Provide the [X, Y] coordinate of the cell's center where the given text is located.  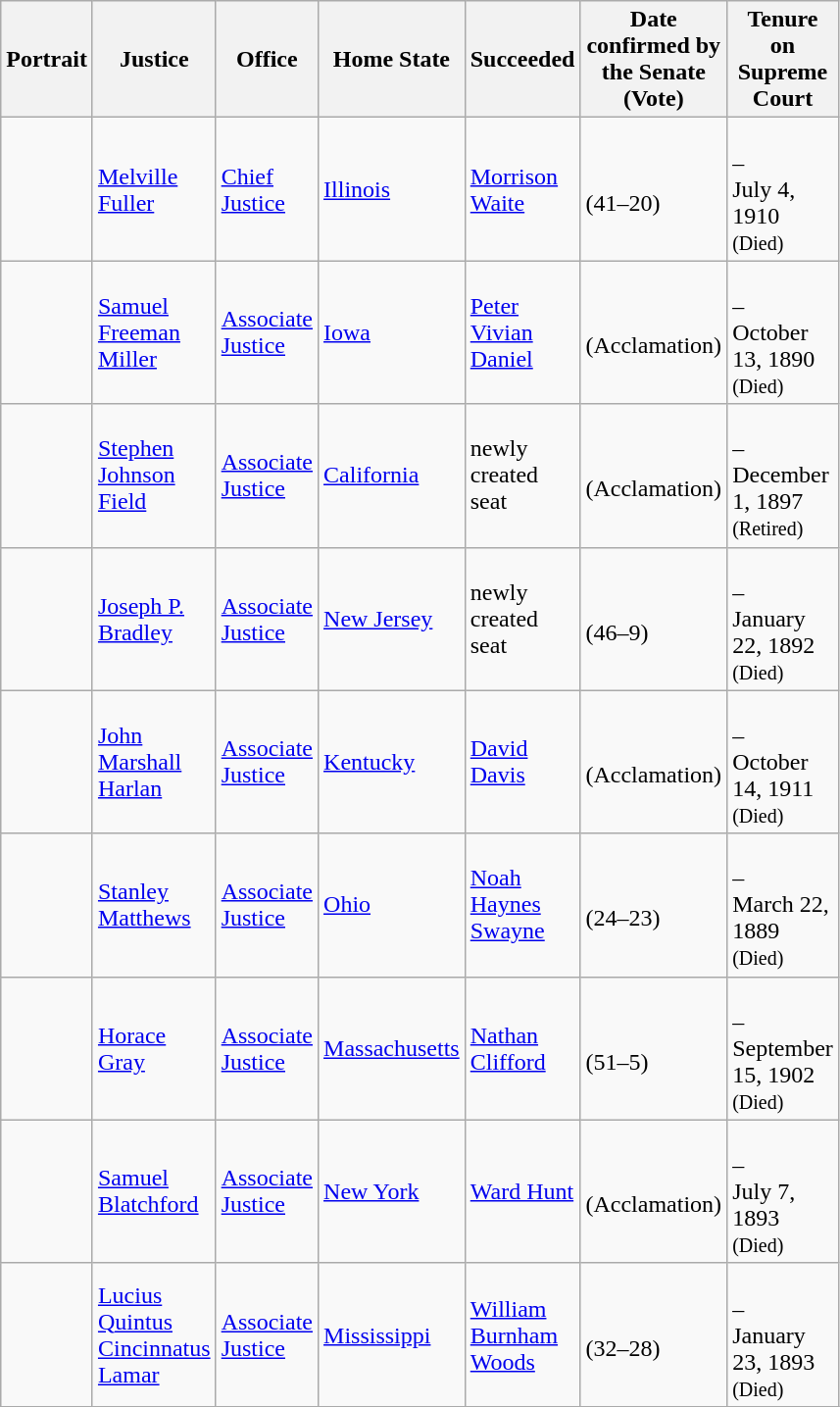
California [392, 476]
Noah Haynes Swayne [522, 905]
Tenure on Supreme Court [783, 59]
Samuel Freeman Miller [154, 332]
Stanley Matthews [154, 905]
Samuel Blatchford [154, 1191]
William Burnham Woods [522, 1334]
Ward Hunt [522, 1191]
Peter Vivian Daniel [522, 332]
Lucius Quintus Cincinnatus Lamar [154, 1334]
Joseph P. Bradley [154, 619]
–October 13, 1890(Died) [783, 332]
Melville Fuller [154, 189]
Kentucky [392, 762]
(46–9) [654, 619]
–January 22, 1892(Died) [783, 619]
–September 15, 1902(Died) [783, 1048]
Office [267, 59]
Portrait [47, 59]
–December 1, 1897(Retired) [783, 476]
John Marshall Harlan [154, 762]
–March 22, 1889(Died) [783, 905]
Stephen Johnson Field [154, 476]
Massachusetts [392, 1048]
Chief Justice [267, 189]
–January 23, 1893(Died) [783, 1334]
–July 7, 1893(Died) [783, 1191]
–October 14, 1911(Died) [783, 762]
(32–28) [654, 1334]
Iowa [392, 332]
(24–23) [654, 905]
Ohio [392, 905]
Illinois [392, 189]
New York [392, 1191]
Morrison Waite [522, 189]
Mississippi [392, 1334]
(41–20) [654, 189]
Horace Gray [154, 1048]
New Jersey [392, 619]
Home State [392, 59]
Nathan Clifford [522, 1048]
Succeeded [522, 59]
Justice [154, 59]
–July 4, 1910(Died) [783, 189]
David Davis [522, 762]
(51–5) [654, 1048]
Date confirmed by the Senate(Vote) [654, 59]
